Extract the (x, y) coordinate from the center of the cell holding the provided text.  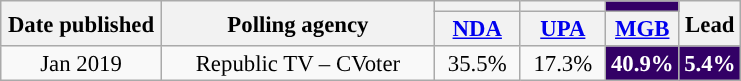
Lead (710, 24)
40.9% (642, 64)
NDA (477, 30)
Polling agency (298, 24)
5.4% (710, 64)
17.3% (563, 64)
35.5% (477, 64)
Jan 2019 (82, 64)
Date published (82, 24)
UPA (563, 30)
Republic TV – CVoter (298, 64)
MGB (642, 30)
